Identify which cell holds the provided text, then report its [x, y] central coordinate. 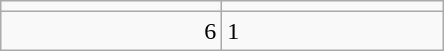
6 [112, 31]
1 [332, 31]
